Identify which cell holds the provided text, then report its (X, Y) central coordinate. 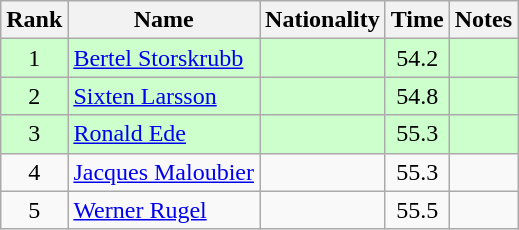
54.8 (417, 96)
54.2 (417, 58)
Notes (483, 20)
Bertel Storskrubb (164, 58)
2 (34, 96)
Ronald Ede (164, 134)
3 (34, 134)
55.5 (417, 210)
1 (34, 58)
Rank (34, 20)
Werner Rugel (164, 210)
Time (417, 20)
Sixten Larsson (164, 96)
Nationality (323, 20)
4 (34, 172)
5 (34, 210)
Name (164, 20)
Jacques Maloubier (164, 172)
